Locate the cell with the specified text and output its [X, Y] center coordinate. 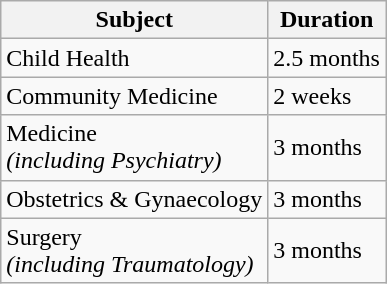
Obstetrics & Gynaecology [134, 199]
Child Health [134, 58]
Medicine(including Psychiatry) [134, 148]
Duration [327, 20]
2 weeks [327, 96]
2.5 months [327, 58]
Subject [134, 20]
Surgery(including Traumatology) [134, 250]
Community Medicine [134, 96]
